From the cell containing the given text, extract its center point as [X, Y] coordinate. 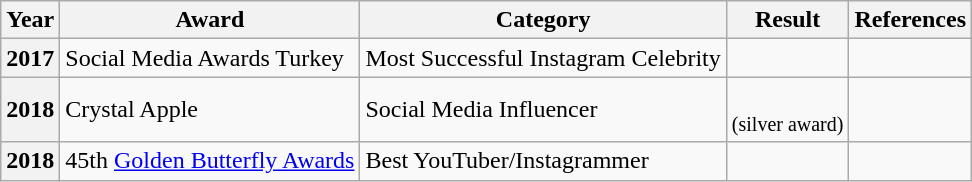
Year [30, 20]
Crystal Apple [210, 110]
Award [210, 20]
References [910, 20]
45th Golden Butterfly Awards [210, 161]
2017 [30, 58]
Most Successful Instagram Celebrity [543, 58]
Social Media Influencer [543, 110]
Category [543, 20]
(silver award) [788, 110]
Result [788, 20]
Best YouTuber/Instagrammer [543, 161]
Social Media Awards Turkey [210, 58]
